Return the (X, Y) coordinate for the center point of the cell that contains the specified text.  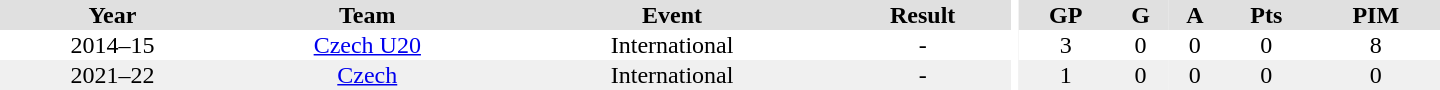
Team (368, 15)
GP (1066, 15)
2014–15 (112, 45)
Pts (1266, 15)
2021–22 (112, 75)
3 (1066, 45)
PIM (1376, 15)
Event (672, 15)
G (1141, 15)
8 (1376, 45)
1 (1066, 75)
A (1196, 15)
Czech U20 (368, 45)
Czech (368, 75)
Year (112, 15)
Result (922, 15)
